Return the [X, Y] coordinate for the center point of the cell that contains the specified text.  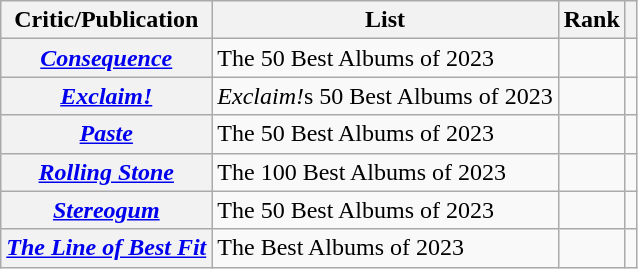
Rank [592, 20]
The Line of Best Fit [106, 248]
The Best Albums of 2023 [385, 248]
Exclaim! [106, 96]
Paste [106, 134]
List [385, 20]
Rolling Stone [106, 172]
The 100 Best Albums of 2023 [385, 172]
Consequence [106, 58]
Exclaim!s 50 Best Albums of 2023 [385, 96]
Critic/Publication [106, 20]
Stereogum [106, 210]
